Capture the cell that displays the provided text and extract its [x, y] central coordinate. 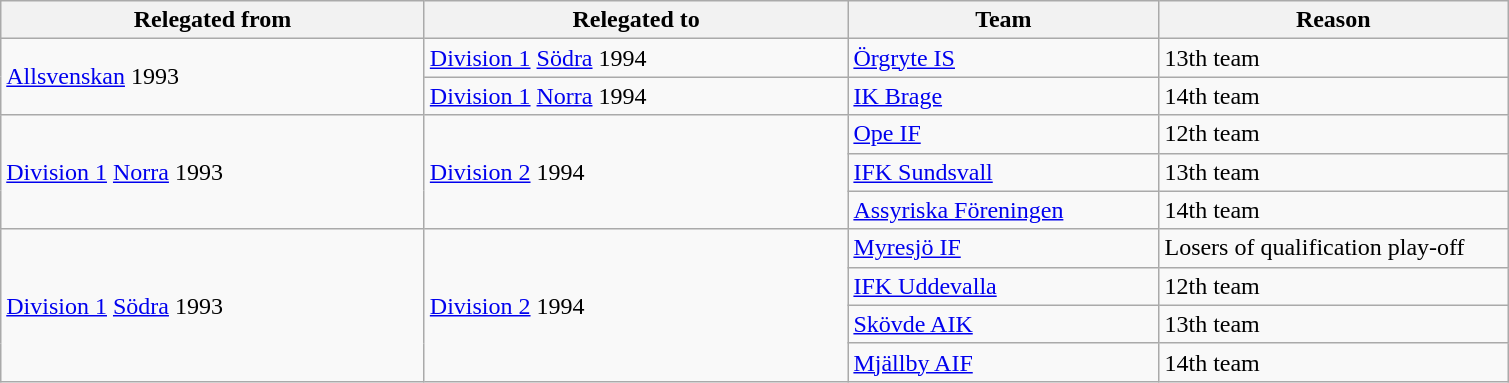
IFK Uddevalla [1004, 286]
Ope IF [1004, 134]
Allsvenskan 1993 [213, 77]
Skövde AIK [1004, 324]
Reason [1334, 20]
Myresjö IF [1004, 248]
Division 1 Norra 1993 [213, 172]
Mjällby AIF [1004, 362]
Relegated from [213, 20]
Division 1 Norra 1994 [636, 96]
IFK Sundsvall [1004, 172]
Relegated to [636, 20]
Team [1004, 20]
Division 1 Södra 1993 [213, 305]
Assyriska Föreningen [1004, 210]
IK Brage [1004, 96]
Örgryte IS [1004, 58]
Losers of qualification play-off [1334, 248]
Division 1 Södra 1994 [636, 58]
